Determine the [X, Y] coordinate at the center of the cell enclosing the given text.  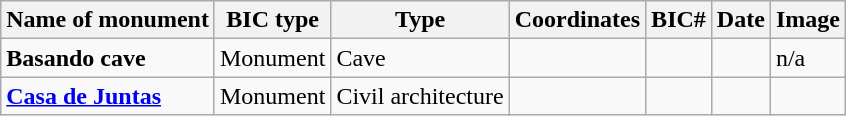
Coordinates [577, 20]
n/a [808, 58]
Name of monument [108, 20]
Basando cave [108, 58]
Cave [420, 58]
Type [420, 20]
Image [808, 20]
Civil architecture [420, 96]
BIC type [272, 20]
BIC# [679, 20]
Date [740, 20]
Casa de Juntas [108, 96]
